Find where the given text appears and provide that cell's center as [X, Y] coordinate. 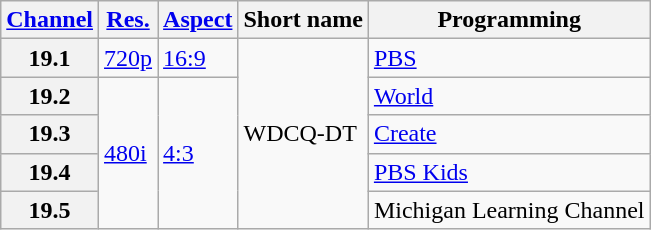
Res. [128, 20]
720p [128, 58]
19.2 [50, 96]
480i [128, 153]
19.4 [50, 172]
19.3 [50, 134]
PBS Kids [509, 172]
Programming [509, 20]
World [509, 96]
Aspect [198, 20]
16:9 [198, 58]
Short name [303, 20]
Channel [50, 20]
19.1 [50, 58]
PBS [509, 58]
Create [509, 134]
WDCQ-DT [303, 134]
Michigan Learning Channel [509, 210]
19.5 [50, 210]
4:3 [198, 153]
